Find where the given text appears and provide that cell's center as [x, y] coordinate. 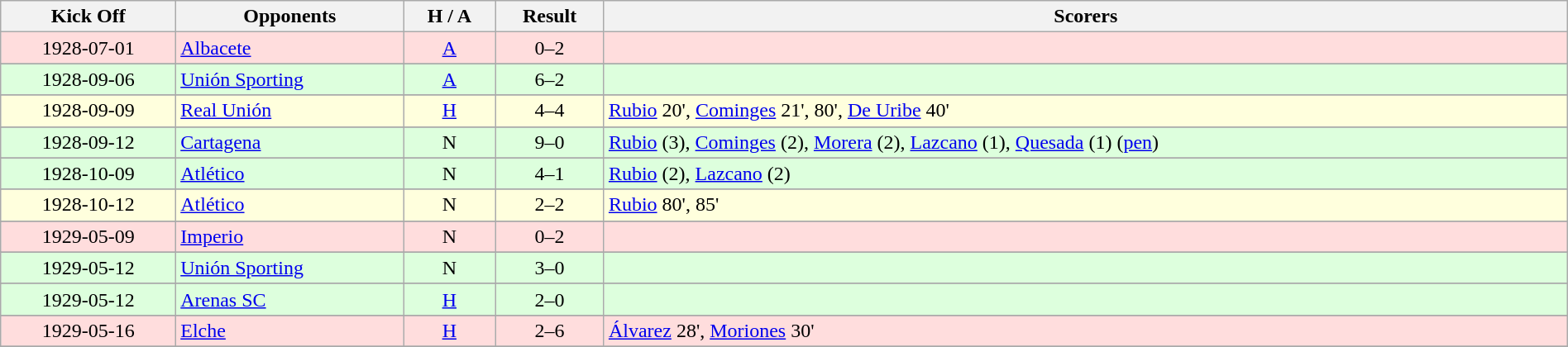
2–2 [550, 205]
4–4 [550, 111]
3–0 [550, 268]
Albacete [289, 48]
Scorers [1085, 17]
Kick Off [88, 17]
Rubio (3), Cominges (2), Morera (2), Lazcano (1), Quesada (1) (pen) [1085, 142]
6–2 [550, 79]
Elche [289, 330]
1928-10-09 [88, 173]
4–1 [550, 173]
Result [550, 17]
Real Unión [289, 111]
H / A [450, 17]
9–0 [550, 142]
1929-05-09 [88, 236]
Rubio (2), Lazcano (2) [1085, 173]
1928-09-06 [88, 79]
2–0 [550, 299]
1928-10-12 [88, 205]
Rubio 20', Cominges 21', 80', De Uribe 40' [1085, 111]
Imperio [289, 236]
Rubio 80', 85' [1085, 205]
Álvarez 28', Moriones 30' [1085, 330]
Opponents [289, 17]
2–6 [550, 330]
1929-05-16 [88, 330]
1928-07-01 [88, 48]
Cartagena [289, 142]
Arenas SC [289, 299]
1928-09-09 [88, 111]
1928-09-12 [88, 142]
